Detect which cell encompasses the target text, then output its [X, Y] center coordinate. 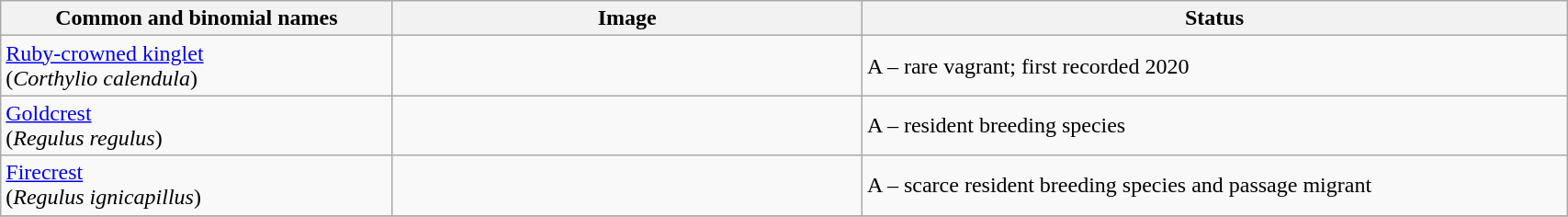
Image [626, 18]
Firecrest(Regulus ignicapillus) [197, 186]
A – resident breeding species [1214, 125]
A – scarce resident breeding species and passage migrant [1214, 186]
Ruby-crowned kinglet(Corthylio calendula) [197, 66]
Status [1214, 18]
A – rare vagrant; first recorded 2020 [1214, 66]
Common and binomial names [197, 18]
Goldcrest(Regulus regulus) [197, 125]
